Provide the (x, y) coordinate of the cell's center where the given text is located.  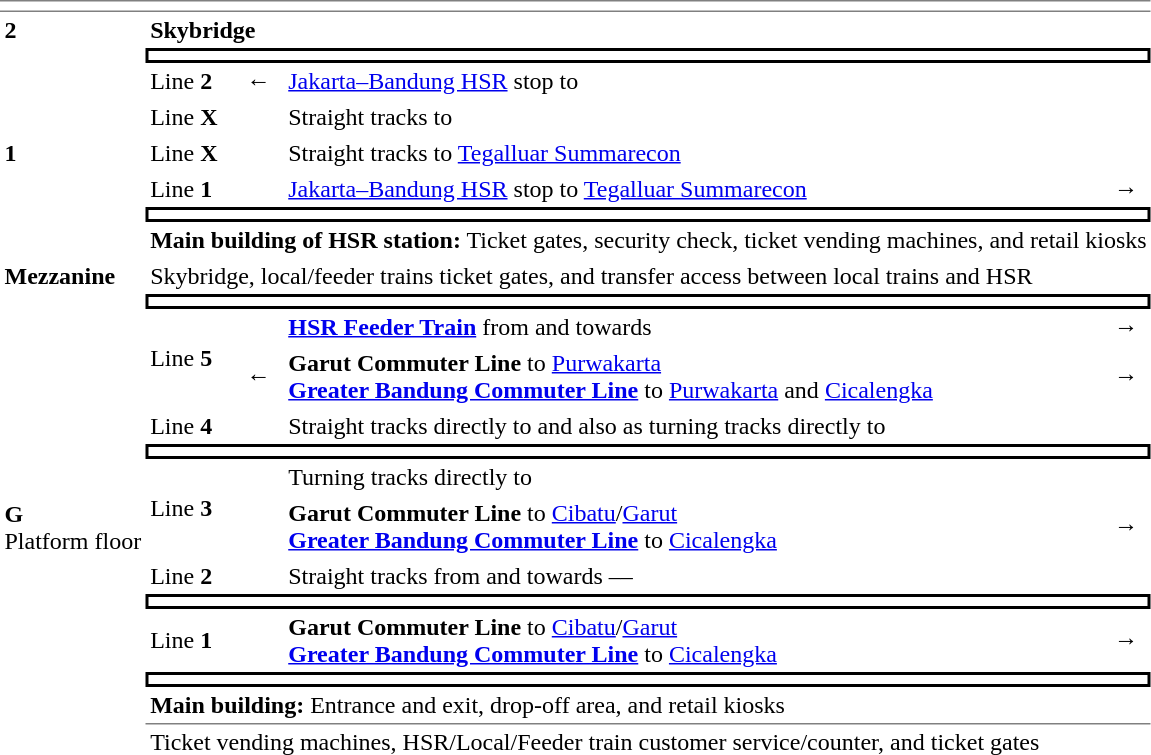
Line 4 (194, 426)
Jakarta–Bandung HSR stop to Tegalluar Summarecon (697, 189)
Jakarta–Bandung HSR stop to (697, 81)
Mezzanine (73, 276)
Garut Commuter Line to Purwakarta Greater Bandung Commuter Line to Purwakarta and Cicalengka (697, 376)
HSR Feeder Train from and towards (697, 327)
Straight tracks to Tegalluar Summarecon (697, 153)
1 (73, 153)
Turning tracks directly to (697, 477)
Line 5 (194, 358)
Straight tracks from and towards –– (697, 576)
Straight tracks directly to and also as turning tracks directly to (697, 426)
2 (73, 30)
Line 3 (194, 508)
Straight tracks to (697, 117)
